Search for the cell housing the specified text and yield its (x, y) center coordinate. 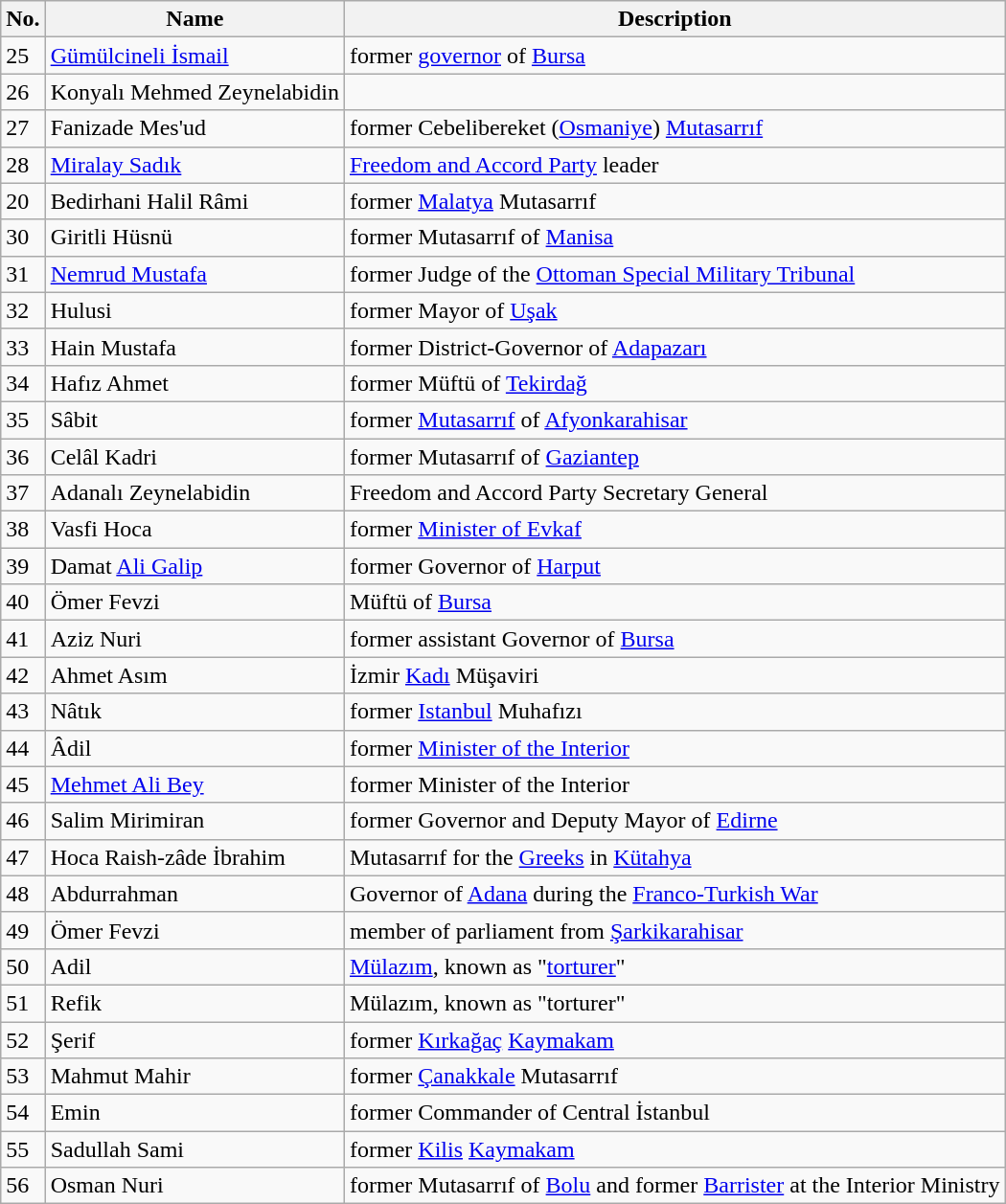
34 (23, 383)
former Governor and Deputy Mayor of Edirne (674, 821)
former Mutasarrıf of Manisa (674, 238)
Hain Mustafa (194, 347)
54 (23, 1113)
former Cebelibereket (Osmaniye) Mutasarrıf (674, 128)
Emin (194, 1113)
Müftü of Bursa (674, 602)
Bedirhani Halil Râmi (194, 201)
Âdil (194, 748)
former Müftü of Tekirdağ (674, 383)
Konyalı Mehmed Zeynelabidin (194, 92)
33 (23, 347)
No. (23, 19)
Ahmet Asım (194, 675)
Description (674, 19)
Salim Mirimiran (194, 821)
Refik (194, 1003)
40 (23, 602)
former Mayor of Uşak (674, 310)
49 (23, 930)
56 (23, 1186)
30 (23, 238)
former Çanakkale Mutasarrıf (674, 1077)
İzmir Kadı Müşaviri (674, 675)
former Mutasarrıf of Bolu and former Barrister at the Interior Ministry (674, 1186)
31 (23, 274)
20 (23, 201)
former Kilis Kaymakam (674, 1149)
member of parliament from Şarkikarahisar (674, 930)
former Kırkağaç Kaymakam (674, 1039)
former governor of Bursa (674, 56)
Aziz Nuri (194, 639)
37 (23, 493)
Name (194, 19)
Hoca Raish-zâde İbrahim (194, 857)
former Mutasarrıf of Afyonkarahisar (674, 420)
former Istanbul Muhafızı (674, 712)
Gümülcineli İsmail (194, 56)
32 (23, 310)
26 (23, 92)
27 (23, 128)
44 (23, 748)
Miralay Sadık (194, 165)
Sadullah Sami (194, 1149)
39 (23, 566)
former Judge of the Ottoman Special Military Tribunal (674, 274)
45 (23, 784)
28 (23, 165)
former Governor of Harput (674, 566)
Vasfi Hoca (194, 530)
42 (23, 675)
46 (23, 821)
50 (23, 966)
Osman Nuri (194, 1186)
former Mutasarrıf of Gaziantep (674, 457)
52 (23, 1039)
48 (23, 894)
Hulusi (194, 310)
Adanalı Zeynelabidin (194, 493)
Fanizade Mes'ud (194, 128)
Celâl Kadri (194, 457)
Nemrud Mustafa (194, 274)
51 (23, 1003)
Hafız Ahmet (194, 383)
Freedom and Accord Party leader (674, 165)
43 (23, 712)
Mahmut Mahir (194, 1077)
Adil (194, 966)
Governor of Adana during the Franco-Turkish War (674, 894)
Freedom and Accord Party Secretary General (674, 493)
Mutasarrıf for the Greeks in Kütahya (674, 857)
25 (23, 56)
35 (23, 420)
Şerif (194, 1039)
Abdurrahman (194, 894)
former assistant Governor of Bursa (674, 639)
47 (23, 857)
Giritli Hüsnü (194, 238)
53 (23, 1077)
former Minister of Evkaf (674, 530)
former District-Governor of Adapazarı (674, 347)
55 (23, 1149)
41 (23, 639)
former Malatya Mutasarrıf (674, 201)
Mehmet Ali Bey (194, 784)
36 (23, 457)
38 (23, 530)
former Commander of Central İstanbul (674, 1113)
Sâbit (194, 420)
Damat Ali Galip (194, 566)
Nâtık (194, 712)
